Detect which cell encompasses the target text, then output its (x, y) center coordinate. 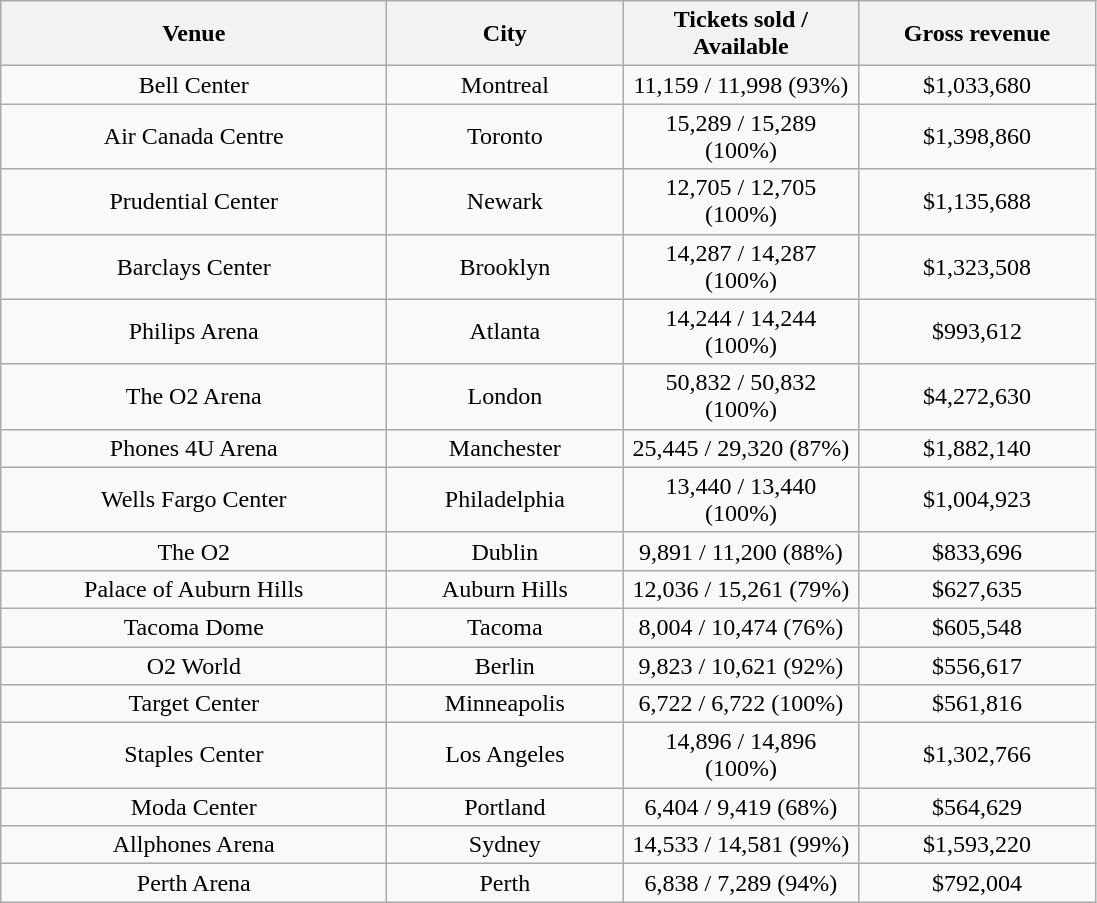
Atlanta (505, 332)
8,004 / 10,474 (76%) (741, 627)
$1,135,688 (977, 202)
$564,629 (977, 807)
15,289 / 15,289 (100%) (741, 136)
$1,004,923 (977, 500)
9,891 / 11,200 (88%) (741, 551)
$627,635 (977, 589)
Sydney (505, 845)
14,896 / 14,896 (100%) (741, 756)
Montreal (505, 85)
Tacoma (505, 627)
Staples Center (194, 756)
14,244 / 14,244 (100%) (741, 332)
Allphones Arena (194, 845)
Portland (505, 807)
11,159 / 11,998 (93%) (741, 85)
$1,398,860 (977, 136)
Toronto (505, 136)
$4,272,630 (977, 396)
9,823 / 10,621 (92%) (741, 665)
6,722 / 6,722 (100%) (741, 704)
14,533 / 14,581 (99%) (741, 845)
$556,617 (977, 665)
City (505, 34)
The O2 Arena (194, 396)
Los Angeles (505, 756)
6,838 / 7,289 (94%) (741, 883)
Wells Fargo Center (194, 500)
$1,323,508 (977, 266)
O2 World (194, 665)
$1,033,680 (977, 85)
Brooklyn (505, 266)
Berlin (505, 665)
Minneapolis (505, 704)
Philadelphia (505, 500)
Phones 4U Arena (194, 448)
50,832 / 50,832 (100%) (741, 396)
Dublin (505, 551)
$1,302,766 (977, 756)
Newark (505, 202)
London (505, 396)
25,445 / 29,320 (87%) (741, 448)
$1,593,220 (977, 845)
14,287 / 14,287 (100%) (741, 266)
Barclays Center (194, 266)
13,440 / 13,440 (100%) (741, 500)
The O2 (194, 551)
Tacoma Dome (194, 627)
12,705 / 12,705 (100%) (741, 202)
Tickets sold / Available (741, 34)
Perth Arena (194, 883)
Prudential Center (194, 202)
Auburn Hills (505, 589)
Moda Center (194, 807)
Venue (194, 34)
$561,816 (977, 704)
$605,548 (977, 627)
Bell Center (194, 85)
Philips Arena (194, 332)
$993,612 (977, 332)
Air Canada Centre (194, 136)
Palace of Auburn Hills (194, 589)
Target Center (194, 704)
Manchester (505, 448)
12,036 / 15,261 (79%) (741, 589)
6,404 / 9,419 (68%) (741, 807)
Perth (505, 883)
$1,882,140 (977, 448)
$792,004 (977, 883)
Gross revenue (977, 34)
$833,696 (977, 551)
